Locate the cell with the specified text and output its [x, y] center coordinate. 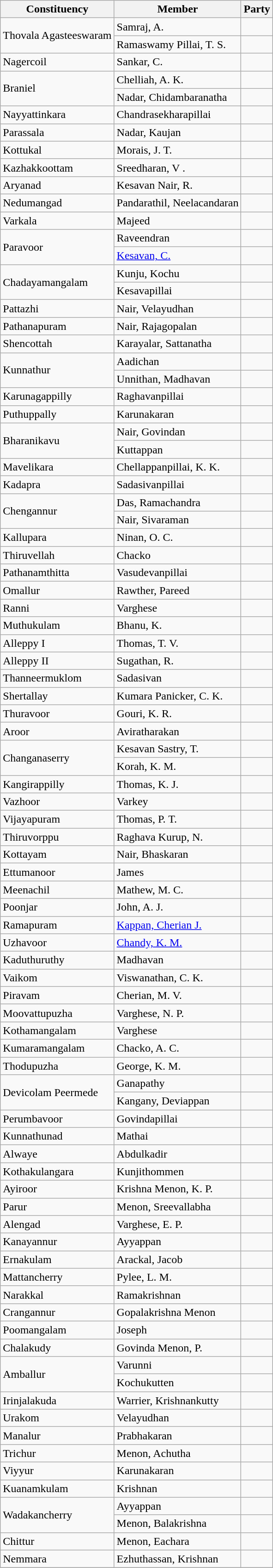
Kumara Panicker, C. K. [177, 696]
Vazhoor [57, 802]
Ramapuram [57, 925]
Unnithan, Madhavan [177, 379]
Majeed [177, 221]
Govinda Menon, P. [177, 1348]
Varghese, N. P. [177, 1013]
Alleppy II [57, 661]
Thiruvorppu [57, 837]
Chacko [177, 555]
Nadar, Kaujan [177, 132]
Crangannur [57, 1312]
Wadakancherry [57, 1515]
Morais, J. T. [177, 150]
Thomas, K. J. [177, 784]
Cherian, M. V. [177, 995]
Nagercoil [57, 62]
Viswanathan, C. K. [177, 978]
Kesavapillai [177, 291]
Kumaramangalam [57, 1048]
Viyyur [57, 1471]
Menon, Eachara [177, 1541]
Abdulkadir [177, 1154]
Ranni [57, 608]
Nair, Rajagopalan [177, 326]
Raghava Kurup, N. [177, 837]
Kesavan Sastry, T. [177, 749]
Bhanu, K. [177, 626]
Thodupuzha [57, 1066]
Sreedharan, V . [177, 167]
Nair, Bhaskaran [177, 855]
Nair, Sivaraman [177, 520]
Sadasivanpillai [177, 484]
Manalur [57, 1436]
Mathai [177, 1136]
Omallur [57, 590]
Braniel [57, 88]
Nayyattinkara [57, 115]
Ninan, O. C. [177, 538]
Irinjalakuda [57, 1401]
Bharanikavu [57, 440]
Mattancherry [57, 1277]
Urakom [57, 1418]
Chellappanpillai, K. K. [177, 467]
Arackal, Jacob [177, 1259]
Shencottah [57, 344]
Perumbavoor [57, 1119]
Aryanad [57, 185]
Menon, Balakrishna [177, 1524]
Aviratharakan [177, 731]
Party [257, 9]
Menon, Achutha [177, 1453]
Prabhakaran [177, 1436]
Karayalar, Sattanatha [177, 344]
Sankar, C. [177, 62]
Joseph [177, 1330]
Alwaye [57, 1154]
Nair, Govindan [177, 432]
Madhavan [177, 960]
Chalakudy [57, 1348]
Mathew, M. C. [177, 890]
Aadichan [177, 361]
Piravam [57, 995]
Chandrasekharapillai [177, 115]
Amballur [57, 1374]
Thomas, P. T. [177, 819]
Changanaserry [57, 757]
Rawther, Pareed [177, 590]
Alengad [57, 1224]
Kochukutten [177, 1383]
Chadayamangalam [57, 282]
Chelliah, A. K. [177, 80]
Chittur [57, 1541]
Poonjar [57, 907]
George, K. M. [177, 1066]
Vasudevanpillai [177, 573]
Gopalakrishna Menon [177, 1312]
Alleppy I [57, 643]
Vaikom [57, 978]
Krishnan [177, 1488]
Constituency [57, 9]
Thomas, T. V. [177, 643]
Raveendran [177, 238]
Kuanamkulam [57, 1488]
Ramaswamy Pillai, T. S. [177, 44]
Pathanapuram [57, 326]
Trichur [57, 1453]
Kothakulangara [57, 1171]
Sadasivan [177, 678]
Ettumanoor [57, 872]
Narakkal [57, 1295]
Pylee, L. M. [177, 1277]
Vijayapuram [57, 819]
Raghavanpillai [177, 397]
Varghese, E. P. [177, 1224]
Nemmara [57, 1559]
Varkey [177, 802]
Kadapra [57, 484]
Thovala Agasteeswaram [57, 36]
Velayudhan [177, 1418]
Gouri, K. R. [177, 713]
Das, Ramachandra [177, 502]
Kunnathur [57, 370]
Moovattupuzha [57, 1013]
Chengannur [57, 511]
Parur [57, 1207]
Karunagappilly [57, 397]
Ezhuthassan, Krishnan [177, 1559]
Kottayam [57, 855]
Kangirappilly [57, 784]
Govindapillai [177, 1119]
Aroor [57, 731]
Kangany, Deviappan [177, 1101]
Kothamangalam [57, 1030]
Muthukulam [57, 626]
Warrier, Krishnankutty [177, 1401]
Mavelikara [57, 467]
Chandy, K. M. [177, 942]
Kunju, Kochu [177, 273]
Kunjithommen [177, 1171]
John, A. J. [177, 907]
Korah, K. M. [177, 766]
Menon, Sreevallabha [177, 1207]
Parassala [57, 132]
Shertallay [57, 696]
Kaduthuruthy [57, 960]
Uzhavoor [57, 942]
Paravoor [57, 247]
Varunni [177, 1365]
Samraj, A. [177, 27]
Kesavan Nair, R. [177, 185]
Kazhakkoottam [57, 167]
Nedumangad [57, 203]
Nair, Velayudhan [177, 309]
Devicolam Peermede [57, 1092]
Thanneermuklom [57, 678]
Ernakulam [57, 1259]
Pathanamthitta [57, 573]
Ayiroor [57, 1189]
Kottukal [57, 150]
Kappan, Cherian J. [177, 925]
Puthuppally [57, 414]
Krishna Menon, K. P. [177, 1189]
Meenachil [57, 890]
Thiruvellah [57, 555]
Kesavan, C. [177, 256]
Kunnathunad [57, 1136]
Thuravoor [57, 713]
Nadar, Chidambaranatha [177, 97]
Member [177, 9]
Kallupara [57, 538]
Chacko, A. C. [177, 1048]
James [177, 872]
Pandarathil, Neelacandaran [177, 203]
Poomangalam [57, 1330]
Kuttappan [177, 449]
Varkala [57, 221]
Ganapathy [177, 1084]
Sugathan, R. [177, 661]
Kanayannur [57, 1242]
Ramakrishnan [177, 1295]
Pattazhi [57, 309]
